Locate the cell with the specified text and output its [X, Y] center coordinate. 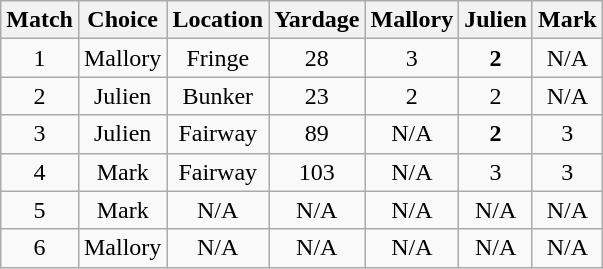
4 [40, 172]
Fringe [218, 58]
103 [317, 172]
5 [40, 210]
Yardage [317, 20]
Bunker [218, 96]
89 [317, 134]
1 [40, 58]
Choice [122, 20]
Location [218, 20]
28 [317, 58]
6 [40, 248]
Match [40, 20]
23 [317, 96]
